Output the [X, Y] coordinate of the center of the cell containing the given text.  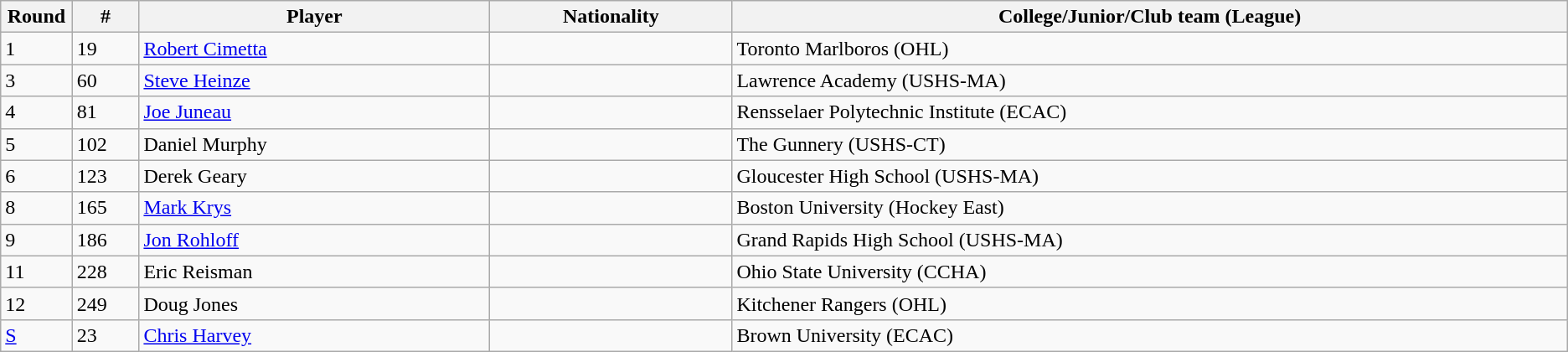
S [37, 335]
Nationality [611, 17]
Grand Rapids High School (USHS-MA) [1149, 240]
Brown University (ECAC) [1149, 335]
# [106, 17]
102 [106, 144]
Derek Geary [315, 176]
Doug Jones [315, 303]
Gloucester High School (USHS-MA) [1149, 176]
228 [106, 272]
186 [106, 240]
The Gunnery (USHS-CT) [1149, 144]
11 [37, 272]
12 [37, 303]
Ohio State University (CCHA) [1149, 272]
165 [106, 208]
1 [37, 49]
College/Junior/Club team (League) [1149, 17]
5 [37, 144]
Chris Harvey [315, 335]
6 [37, 176]
3 [37, 80]
Jon Rohloff [315, 240]
Lawrence Academy (USHS-MA) [1149, 80]
249 [106, 303]
Steve Heinze [315, 80]
9 [37, 240]
Eric Reisman [315, 272]
Joe Juneau [315, 112]
Kitchener Rangers (OHL) [1149, 303]
Round [37, 17]
19 [106, 49]
23 [106, 335]
4 [37, 112]
81 [106, 112]
123 [106, 176]
Rensselaer Polytechnic Institute (ECAC) [1149, 112]
Player [315, 17]
Daniel Murphy [315, 144]
Mark Krys [315, 208]
8 [37, 208]
Toronto Marlboros (OHL) [1149, 49]
60 [106, 80]
Boston University (Hockey East) [1149, 208]
Robert Cimetta [315, 49]
